Output the [X, Y] coordinate of the center of the cell containing the given text.  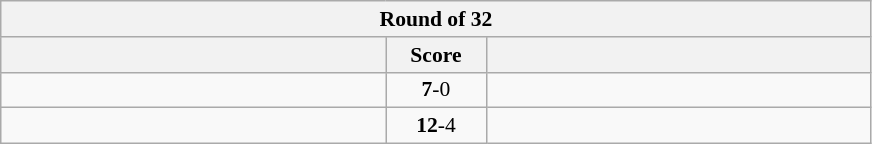
Round of 32 [436, 19]
Score [436, 55]
12-4 [436, 126]
7-0 [436, 90]
